Determine the [X, Y] coordinate at the center of the cell enclosing the given text.  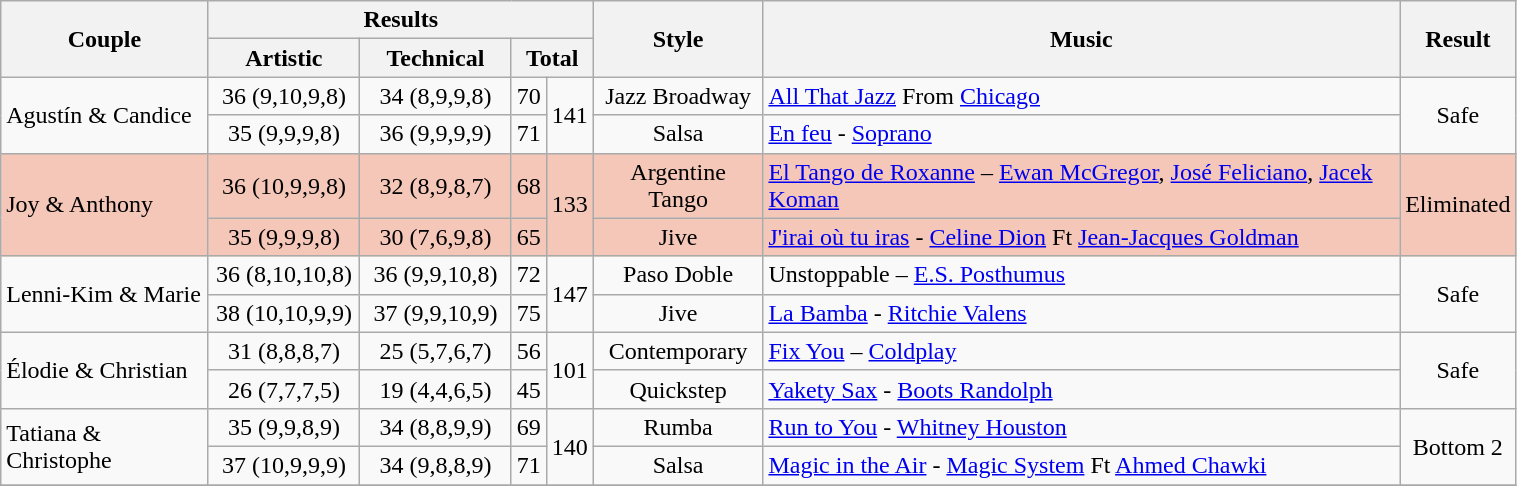
Style [678, 39]
72 [528, 275]
133 [570, 204]
141 [570, 115]
36 (9,10,9,8) [284, 96]
31 (8,8,8,7) [284, 351]
En feu - Soprano [1082, 134]
68 [528, 186]
26 (7,7,7,5) [284, 389]
36 (10,9,9,8) [284, 186]
Eliminated [1458, 204]
37 (10,9,9,9) [284, 465]
Lenni-Kim & Marie [104, 294]
Joy & Anthony [104, 204]
34 (8,8,9,9) [436, 427]
75 [528, 313]
140 [570, 446]
Total [552, 58]
36 (9,9,10,8) [436, 275]
J'irai où tu iras - Celine Dion Ft Jean-Jacques Goldman [1082, 237]
Jazz Broadway [678, 96]
36 (9,9,9,9) [436, 134]
32 (8,9,8,7) [436, 186]
Results [400, 20]
El Tango de Roxanne – Ewan McGregor, José Feliciano, Jacek Koman [1082, 186]
Couple [104, 39]
All That Jazz From Chicago [1082, 96]
65 [528, 237]
56 [528, 351]
Result [1458, 39]
Agustín & Candice [104, 115]
Music [1082, 39]
25 (5,7,6,7) [436, 351]
38 (10,10,9,9) [284, 313]
Quickstep [678, 389]
Rumba [678, 427]
35 (9,9,8,9) [284, 427]
101 [570, 370]
30 (7,6,9,8) [436, 237]
69 [528, 427]
Run to You - Whitney Houston [1082, 427]
Yakety Sax - Boots Randolph [1082, 389]
Argentine Tango [678, 186]
Magic in the Air - Magic System Ft Ahmed Chawki [1082, 465]
70 [528, 96]
37 (9,9,10,9) [436, 313]
147 [570, 294]
34 (8,9,9,8) [436, 96]
Élodie & Christian [104, 370]
Unstoppable – E.S. Posthumus [1082, 275]
Paso Doble [678, 275]
Contemporary [678, 351]
Artistic [284, 58]
45 [528, 389]
La Bamba - Ritchie Valens [1082, 313]
36 (8,10,10,8) [284, 275]
19 (4,4,6,5) [436, 389]
Technical [436, 58]
Fix You – Coldplay [1082, 351]
34 (9,8,8,9) [436, 465]
Bottom 2 [1458, 446]
Tatiana & Christophe [104, 446]
